Find where the given text appears and provide that cell's center as [X, Y] coordinate. 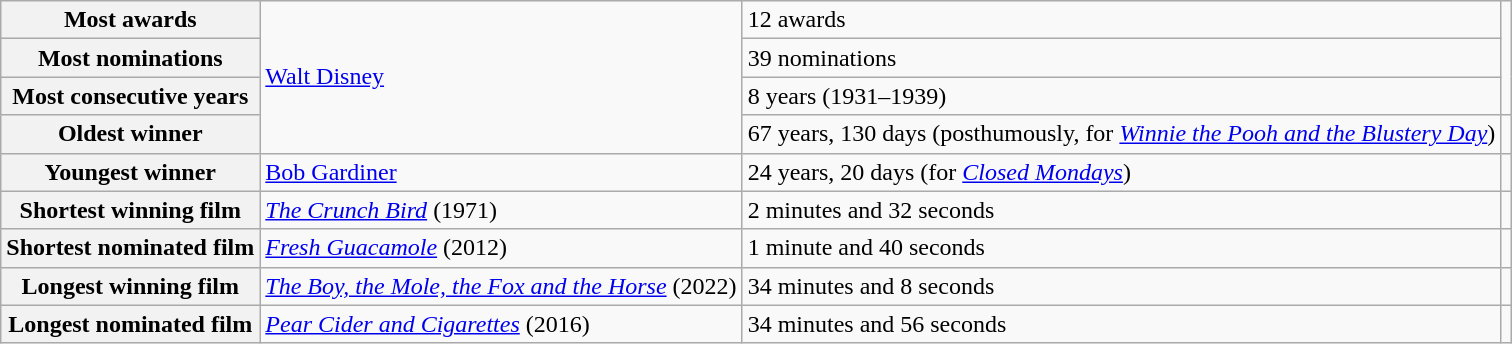
Youngest winner [130, 172]
39 nominations [1122, 58]
2 minutes and 32 seconds [1122, 210]
Longest nominated film [130, 324]
Shortest nominated film [130, 248]
34 minutes and 8 seconds [1122, 286]
The Crunch Bird (1971) [501, 210]
1 minute and 40 seconds [1122, 248]
67 years, 130 days (posthumously, for Winnie the Pooh and the Blustery Day) [1122, 134]
12 awards [1122, 20]
34 minutes and 56 seconds [1122, 324]
8 years (1931–1939) [1122, 96]
Fresh Guacamole (2012) [501, 248]
The Boy, the Mole, the Fox and the Horse (2022) [501, 286]
Longest winning film [130, 286]
Oldest winner [130, 134]
Most nominations [130, 58]
Pear Cider and Cigarettes (2016) [501, 324]
Bob Gardiner [501, 172]
Walt Disney [501, 77]
24 years, 20 days (for Closed Mondays) [1122, 172]
Most awards [130, 20]
Most consecutive years [130, 96]
Shortest winning film [130, 210]
